Scan for the cell matching the given text and deliver its (X, Y) coordinate at center. 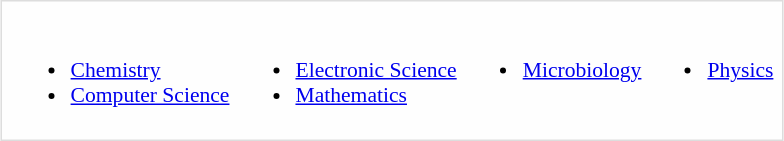
Electronic ScienceMathematics (346, 70)
ChemistryComputer Science (120, 70)
Microbiology (552, 70)
Physics (710, 70)
